Output the (X, Y) coordinate of the center of the cell containing the given text.  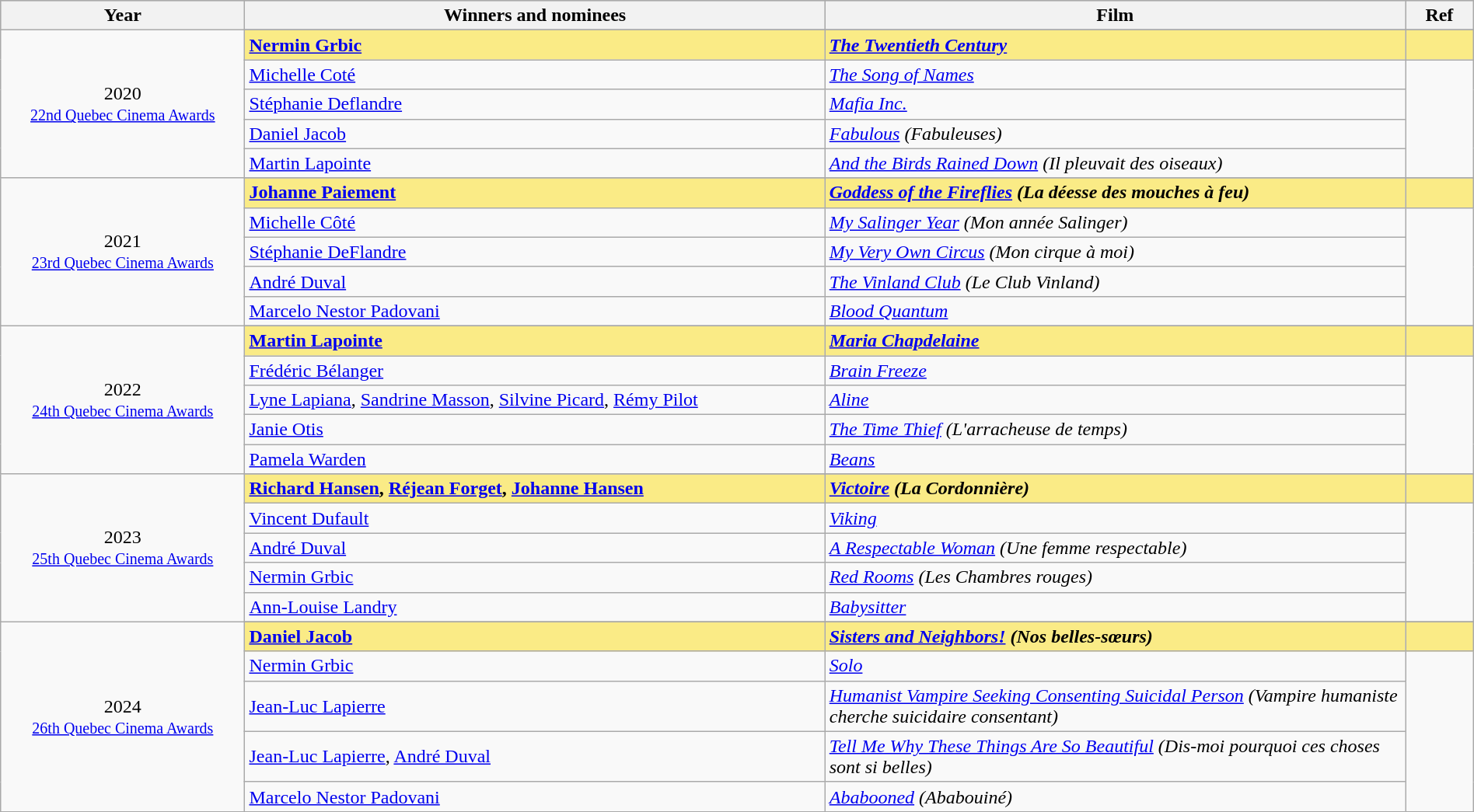
Goddess of the Fireflies (La déesse des mouches à feu) (1115, 193)
Pamela Warden (535, 459)
Victoire (La Cordonnière) (1115, 489)
2020 22nd Quebec Cinema Awards (123, 104)
Richard Hansen, Réjean Forget, Johanne Hansen (535, 489)
Jean-Luc Lapierre (535, 706)
Frédéric Bélanger (535, 371)
Stéphanie DeFlandre (535, 252)
Jean-Luc Lapierre, André Duval (535, 757)
Michelle Côté (535, 222)
Ann-Louise Landry (535, 607)
202224th Quebec Cinema Awards (123, 399)
Film (1115, 16)
202325th Quebec Cinema Awards (123, 548)
Vincent Dufault (535, 518)
Winners and nominees (535, 16)
Aline (1115, 400)
Michelle Coté (535, 75)
202123rd Quebec Cinema Awards (123, 252)
Lyne Lapiana, Sandrine Masson, Silvine Picard, Rémy Pilot (535, 400)
Ababooned (Ababouiné) (1115, 796)
The Twentieth Century (1115, 45)
Year (123, 16)
202426th Quebec Cinema Awards (123, 716)
A Respectable Woman (Une femme respectable) (1115, 548)
Johanne Paiement (535, 193)
Solo (1115, 666)
Brain Freeze (1115, 371)
Blood Quantum (1115, 311)
Janie Otis (535, 430)
Fabulous (Fabuleuses) (1115, 134)
Tell Me Why These Things Are So Beautiful (Dis-moi pourquoi ces choses sont si belles) (1115, 757)
My Very Own Circus (Mon cirque à moi) (1115, 252)
Red Rooms (Les Chambres rouges) (1115, 577)
Viking (1115, 518)
The Vinland Club (Le Club Vinland) (1115, 281)
My Salinger Year (Mon année Salinger) (1115, 222)
Babysitter (1115, 607)
Mafia Inc. (1115, 104)
The Song of Names (1115, 75)
Humanist Vampire Seeking Consenting Suicidal Person (Vampire humaniste cherche suicidaire consentant) (1115, 706)
Ref (1440, 16)
The Time Thief (L'arracheuse de temps) (1115, 430)
Sisters and Neighbors! (Nos belles-sœurs) (1115, 636)
And the Birds Rained Down (Il pleuvait des oiseaux) (1115, 163)
Stéphanie Deflandre (535, 104)
Maria Chapdelaine (1115, 340)
Beans (1115, 459)
